Capture the cell that displays the provided text and extract its [x, y] central coordinate. 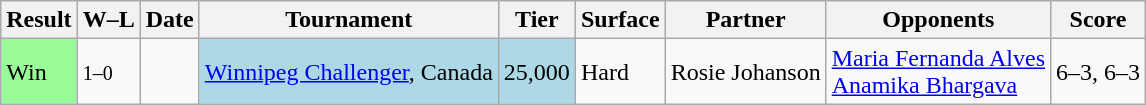
Tournament [348, 20]
Maria Fernanda Alves Anamika Bhargava [938, 72]
1–0 [108, 72]
Surface [620, 20]
Win [39, 72]
Date [170, 20]
25,000 [536, 72]
Result [39, 20]
Hard [620, 72]
Partner [746, 20]
Score [1098, 20]
W–L [108, 20]
Tier [536, 20]
Winnipeg Challenger, Canada [348, 72]
Rosie Johanson [746, 72]
Opponents [938, 20]
6–3, 6–3 [1098, 72]
